Capture the cell that displays the provided text and extract its [X, Y] central coordinate. 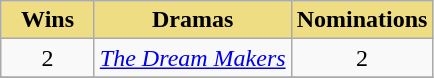
Wins [48, 20]
Nominations [362, 20]
The Dream Makers [192, 58]
Dramas [192, 20]
